Return [x, y] of the center of cell containing provided text 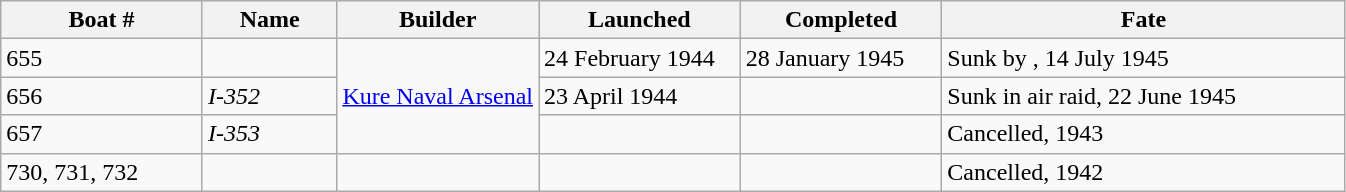
I-353 [269, 134]
730, 731, 732 [102, 172]
Sunk by , 14 July 1945 [1144, 58]
Boat # [102, 20]
Sunk in air raid, 22 June 1945 [1144, 96]
Builder [438, 20]
Completed [841, 20]
I-352 [269, 96]
Name [269, 20]
23 April 1944 [639, 96]
Cancelled, 1943 [1144, 134]
Kure Naval Arsenal [438, 96]
656 [102, 96]
28 January 1945 [841, 58]
Fate [1144, 20]
Launched [639, 20]
24 February 1944 [639, 58]
657 [102, 134]
655 [102, 58]
Cancelled, 1942 [1144, 172]
